Determine the (X, Y) coordinate at the center of the cell enclosing the given text.  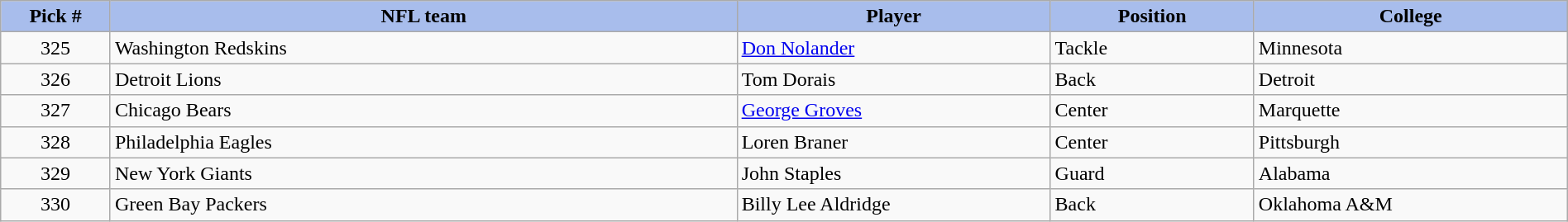
Green Bay Packers (423, 205)
327 (56, 111)
Pick # (56, 17)
Loren Braner (893, 142)
326 (56, 79)
329 (56, 173)
325 (56, 48)
College (1411, 17)
Position (1152, 17)
Detroit (1411, 79)
330 (56, 205)
Pittsburgh (1411, 142)
Marquette (1411, 111)
Chicago Bears (423, 111)
George Groves (893, 111)
Detroit Lions (423, 79)
Guard (1152, 173)
Player (893, 17)
Washington Redskins (423, 48)
Minnesota (1411, 48)
Tackle (1152, 48)
Don Nolander (893, 48)
Oklahoma A&M (1411, 205)
328 (56, 142)
Philadelphia Eagles (423, 142)
Billy Lee Aldridge (893, 205)
Tom Dorais (893, 79)
John Staples (893, 173)
NFL team (423, 17)
New York Giants (423, 173)
Alabama (1411, 173)
